Pinpoint the cell where the given text exists, returning its [X, Y] midpoint coordinate. 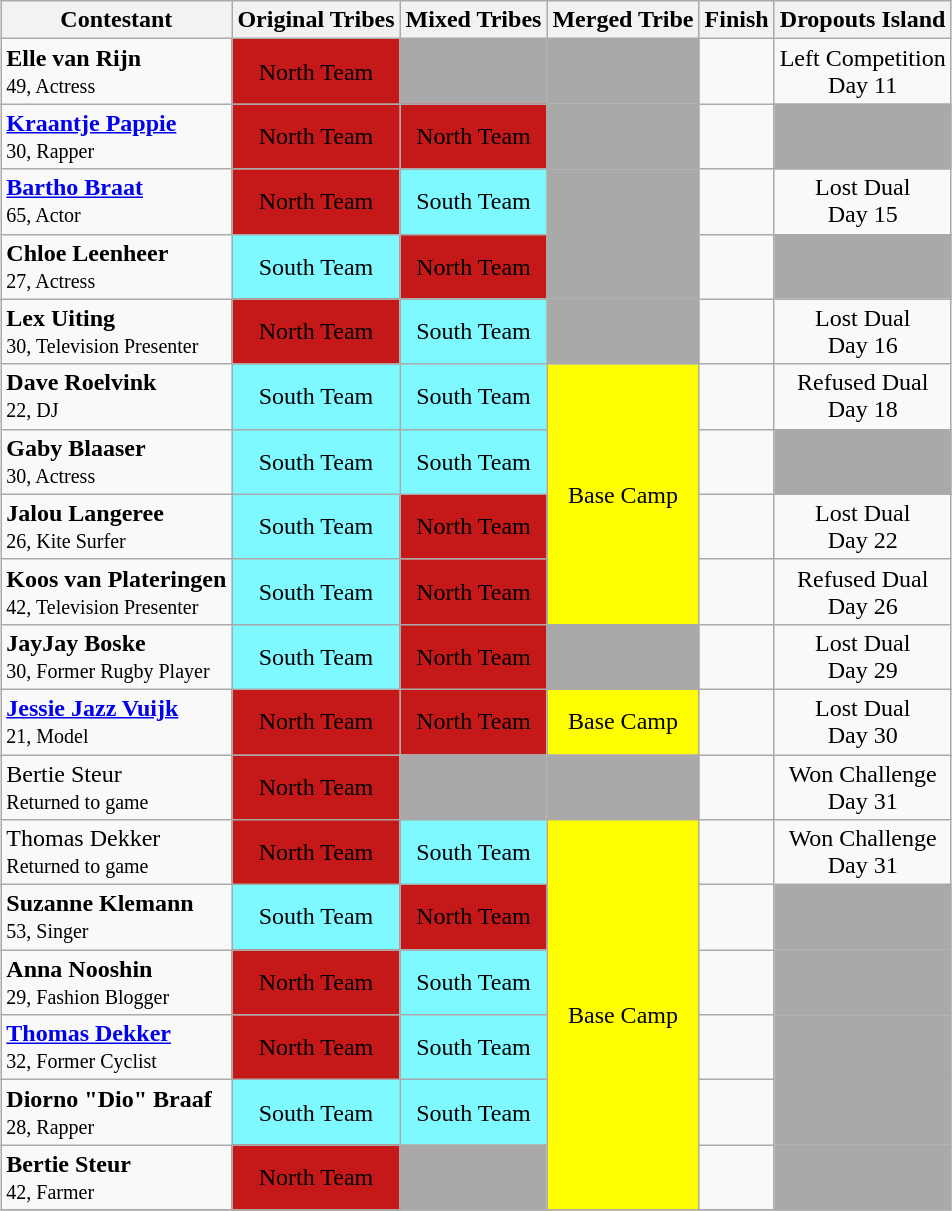
Jalou Langeree26, Kite Surfer [116, 526]
JayJay Boske30, Former Rugby Player [116, 656]
Thomas DekkerReturned to game [116, 852]
Thomas Dekker32, Former Cyclist [116, 1048]
Merged Tribe [623, 20]
Diorno "Dio" Braaf28, Rapper [116, 1112]
Dave Roelvink22, DJ [116, 396]
Contestant [116, 20]
Left Competition Day 11 [862, 72]
Refused DualDay 26 [862, 592]
Finish [736, 20]
Suzanne Klemann53, Singer [116, 918]
Bertie Steur42, Farmer [116, 1178]
Bertie SteurReturned to game [116, 786]
Lost DualDay 29 [862, 656]
Lost DualDay 22 [862, 526]
Anna Nooshin29, Fashion Blogger [116, 982]
Dropouts Island [862, 20]
Jessie Jazz Vuijk21, Model [116, 722]
Bartho Braat65, Actor [116, 202]
Lost DualDay 30 [862, 722]
Original Tribes [316, 20]
Koos van Plateringen42, Television Presenter [116, 592]
Elle van Rijn49, Actress [116, 72]
Chloe Leenheer27, Actress [116, 266]
Lost Dual Day 16 [862, 332]
Lost Dual Day 15 [862, 202]
Lex Uiting30, Television Presenter [116, 332]
Refused DualDay 18 [862, 396]
Gaby Blaaser30, Actress [116, 462]
Mixed Tribes [474, 20]
Kraantje Pappie30, Rapper [116, 136]
